Identify which cell holds the provided text, then report its [x, y] central coordinate. 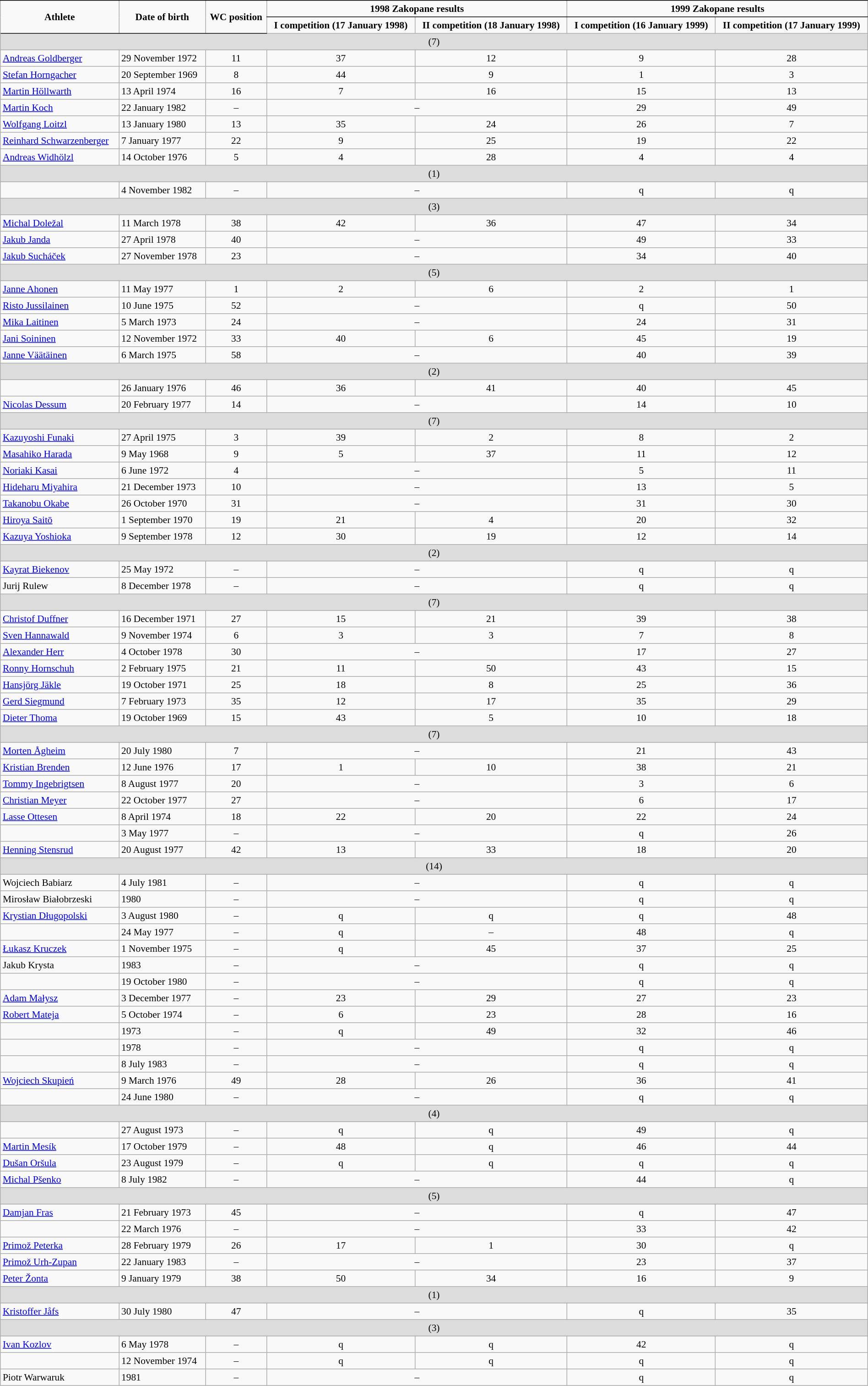
Nicolas Dessum [60, 404]
26 January 1976 [162, 388]
27 April 1978 [162, 240]
10 June 1975 [162, 306]
Damjan Fras [60, 1212]
22 October 1977 [162, 800]
Michal Doležal [60, 223]
12 November 1972 [162, 338]
Ivan Kozlov [60, 1344]
11 May 1977 [162, 289]
19 October 1980 [162, 982]
1998 Zakopane results [417, 9]
6 May 1978 [162, 1344]
Robert Mateja [60, 1015]
19 October 1971 [162, 685]
2 February 1975 [162, 668]
Masahiko Harada [60, 454]
Piotr Warwaruk [60, 1377]
25 May 1972 [162, 569]
9 September 1978 [162, 536]
Jakub Sucháček [60, 256]
11 March 1978 [162, 223]
Martin Koch [60, 108]
Gerd Siegmund [60, 701]
12 June 1976 [162, 767]
Henning Stensrud [60, 850]
27 August 1973 [162, 1130]
I competition (16 January 1999) [641, 25]
19 October 1969 [162, 718]
20 February 1977 [162, 404]
9 January 1979 [162, 1278]
1978 [162, 1048]
13 April 1974 [162, 91]
4 October 1978 [162, 652]
8 December 1978 [162, 586]
21 December 1973 [162, 487]
II competition (18 January 1998) [491, 25]
I competition (17 January 1998) [341, 25]
Hideharu Miyahira [60, 487]
24 May 1977 [162, 932]
Jakub Janda [60, 240]
Jakub Krysta [60, 965]
Wolfgang Loitzl [60, 124]
Ronny Hornschuh [60, 668]
Adam Małysz [60, 998]
8 July 1982 [162, 1179]
Janne Ahonen [60, 289]
4 November 1982 [162, 190]
12 November 1974 [162, 1361]
Primož Peterka [60, 1245]
Takanobu Okabe [60, 503]
3 May 1977 [162, 833]
Martin Höllwarth [60, 91]
Lasse Ottesen [60, 817]
13 January 1980 [162, 124]
8 July 1983 [162, 1064]
Kayrat Biekenov [60, 569]
5 October 1974 [162, 1015]
Mirosław Białobrzeski [60, 899]
Reinhard Schwarzenberger [60, 141]
Hansjörg Jäkle [60, 685]
Risto Jussilainen [60, 306]
Krystian Długopolski [60, 916]
Andreas Widhölzl [60, 157]
20 September 1969 [162, 75]
3 August 1980 [162, 916]
Dušan Oršula [60, 1163]
17 October 1979 [162, 1146]
5 March 1973 [162, 322]
16 December 1971 [162, 619]
Christof Duffner [60, 619]
1 September 1970 [162, 520]
Łukasz Kruczek [60, 949]
Wojciech Babiarz [60, 883]
22 March 1976 [162, 1229]
Tommy Ingebrigtsen [60, 784]
Kazuya Yoshioka [60, 536]
24 June 1980 [162, 1097]
Kristoffer Jåfs [60, 1311]
4 July 1981 [162, 883]
23 August 1979 [162, 1163]
8 April 1974 [162, 817]
Peter Žonta [60, 1278]
Martin Mesík [60, 1146]
6 March 1975 [162, 355]
Christian Meyer [60, 800]
21 February 1973 [162, 1212]
WC position [236, 17]
Hiroya Saitō [60, 520]
Andreas Goldberger [60, 58]
Mika Laitinen [60, 322]
Date of birth [162, 17]
Kazuyoshi Funaki [60, 437]
26 October 1970 [162, 503]
8 August 1977 [162, 784]
(14) [434, 866]
Primož Urh-Zupan [60, 1262]
(4) [434, 1113]
1983 [162, 965]
1980 [162, 899]
22 January 1982 [162, 108]
Jani Soininen [60, 338]
9 November 1974 [162, 635]
7 January 1977 [162, 141]
Wojciech Skupień [60, 1080]
30 July 1980 [162, 1311]
9 May 1968 [162, 454]
20 July 1980 [162, 751]
7 February 1973 [162, 701]
28 February 1979 [162, 1245]
Alexander Herr [60, 652]
29 November 1972 [162, 58]
Janne Väätäinen [60, 355]
58 [236, 355]
Athlete [60, 17]
Kristian Brenden [60, 767]
1973 [162, 1031]
9 March 1976 [162, 1080]
22 January 1983 [162, 1262]
Noriaki Kasai [60, 470]
1999 Zakopane results [717, 9]
1 November 1975 [162, 949]
1981 [162, 1377]
Sven Hannawald [60, 635]
II competition (17 January 1999) [792, 25]
Michal Pšenko [60, 1179]
52 [236, 306]
Jurij Rulew [60, 586]
27 November 1978 [162, 256]
27 April 1975 [162, 437]
20 August 1977 [162, 850]
14 October 1976 [162, 157]
Morten Ågheim [60, 751]
6 June 1972 [162, 470]
Stefan Horngacher [60, 75]
3 December 1977 [162, 998]
Dieter Thoma [60, 718]
